Search for the cell housing the specified text and yield its (X, Y) center coordinate. 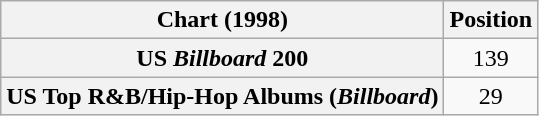
29 (491, 96)
Chart (1998) (222, 20)
Position (491, 20)
US Billboard 200 (222, 58)
139 (491, 58)
US Top R&B/Hip-Hop Albums (Billboard) (222, 96)
